Locate the cell with the specified text and output its [X, Y] center coordinate. 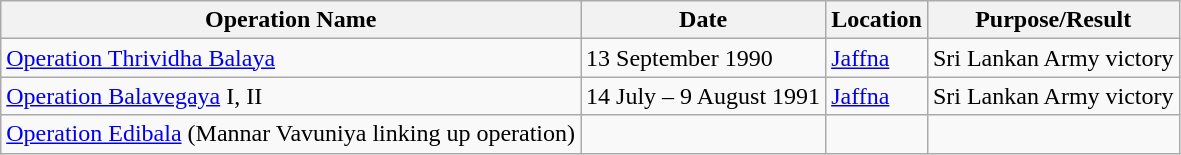
Operation Edibala (Mannar Vavuniya linking up operation) [291, 134]
13 September 1990 [704, 58]
Operation Thrividha Balaya [291, 58]
Location [877, 20]
14 July – 9 August 1991 [704, 96]
Purpose/Result [1053, 20]
Date [704, 20]
Operation Balavegaya I, II [291, 96]
Operation Name [291, 20]
